Search for the cell housing the specified text and yield its (x, y) center coordinate. 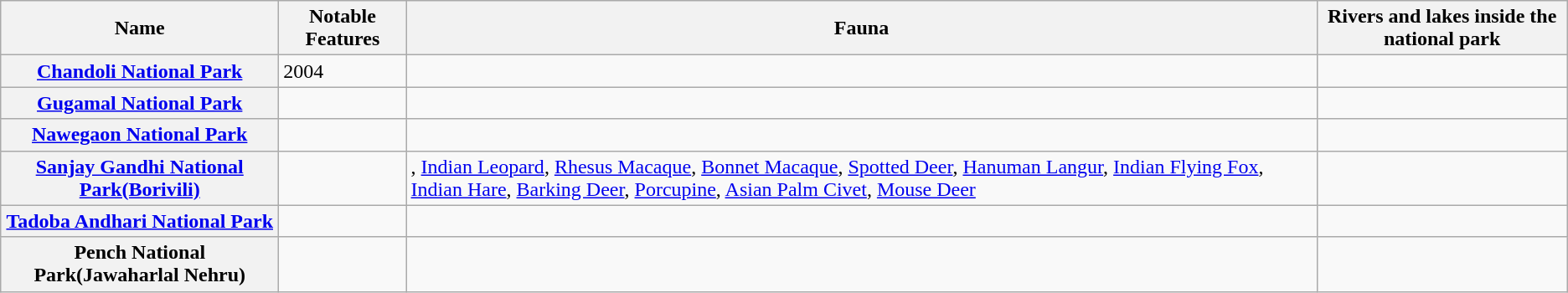
Notable Features (343, 28)
Gugamal National Park (140, 103)
Chandoli National Park (140, 71)
Name (140, 28)
Tadoba Andhari National Park (140, 221)
Sanjay Gandhi National Park(Borivili) (140, 177)
Fauna (861, 28)
Nawegaon National Park (140, 135)
2004 (343, 71)
Pench National Park(Jawaharlal Nehru) (140, 265)
Rivers and lakes inside the national park (1442, 28)
